From the cell containing the given text, extract its center point as (x, y) coordinate. 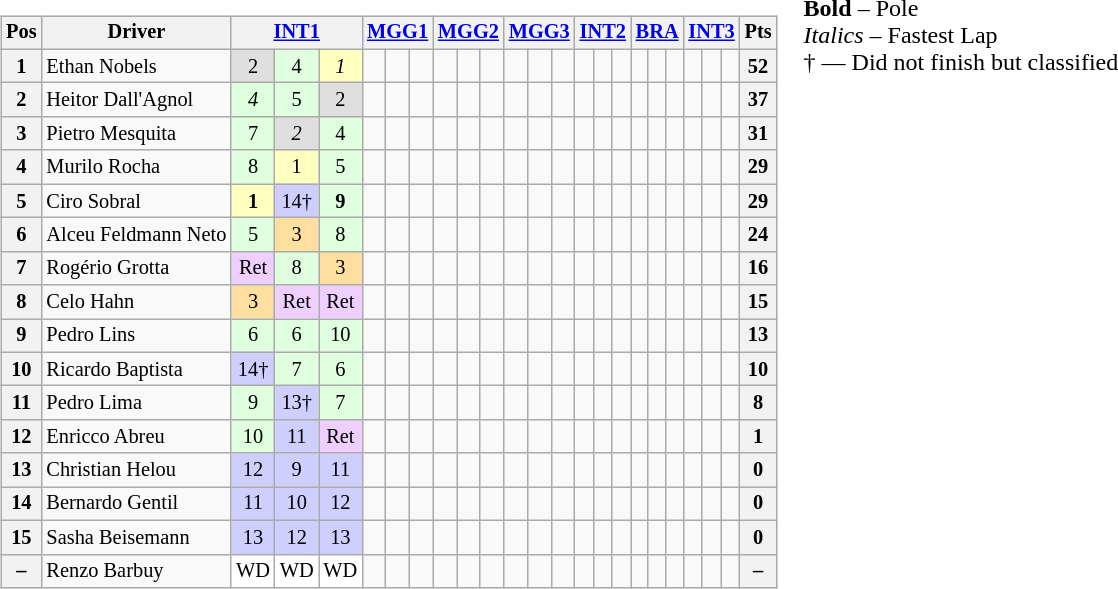
14 (21, 504)
BRA (658, 33)
Alceu Feldmann Neto (136, 235)
16 (758, 268)
MGG3 (540, 33)
Pietro Mesquita (136, 134)
Rogério Grotta (136, 268)
52 (758, 66)
37 (758, 100)
INT3 (711, 33)
13† (297, 403)
Ricardo Baptista (136, 369)
Murilo Rocha (136, 167)
Enricco Abreu (136, 437)
31 (758, 134)
INT2 (603, 33)
Pedro Lins (136, 336)
Driver (136, 33)
INT1 (296, 33)
Bernardo Gentil (136, 504)
MGG1 (398, 33)
Christian Helou (136, 470)
Ethan Nobels (136, 66)
Renzo Barbuy (136, 571)
Sasha Beisemann (136, 537)
Celo Hahn (136, 302)
24 (758, 235)
Pedro Lima (136, 403)
Heitor Dall'Agnol (136, 100)
Pos (21, 33)
MGG2 (468, 33)
Pts (758, 33)
Ciro Sobral (136, 201)
